Detect which cell encompasses the target text, then output its [x, y] center coordinate. 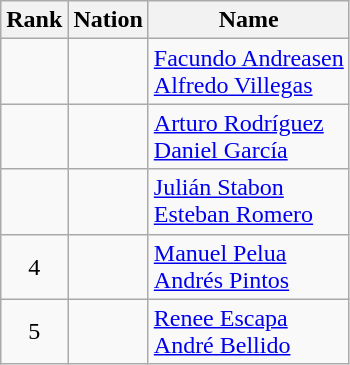
Julián StabonEsteban Romero [248, 202]
Rank [34, 20]
Facundo AndreasenAlfredo Villegas [248, 72]
Name [248, 20]
Manuel PeluaAndrés Pintos [248, 266]
Arturo RodríguezDaniel García [248, 136]
Renee EscapaAndré Bellido [248, 332]
4 [34, 266]
5 [34, 332]
Nation [108, 20]
